From the cell containing the given text, extract its center point as [x, y] coordinate. 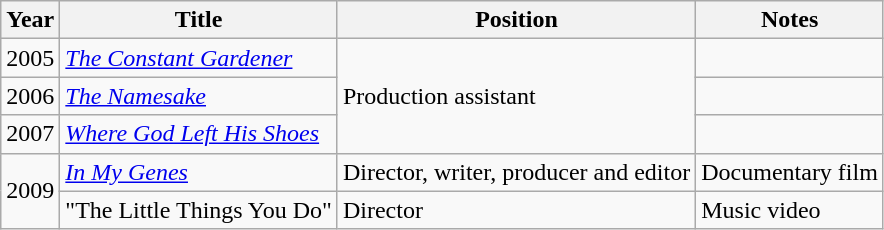
In My Genes [199, 172]
Production assistant [516, 96]
2006 [30, 96]
2005 [30, 58]
2009 [30, 191]
"The Little Things You Do" [199, 210]
Title [199, 20]
Director, writer, producer and editor [516, 172]
2007 [30, 134]
Documentary film [790, 172]
Year [30, 20]
Music video [790, 210]
The Namesake [199, 96]
Where God Left His Shoes [199, 134]
Notes [790, 20]
The Constant Gardener [199, 58]
Director [516, 210]
Position [516, 20]
